Detect which cell encompasses the target text, then output its [x, y] center coordinate. 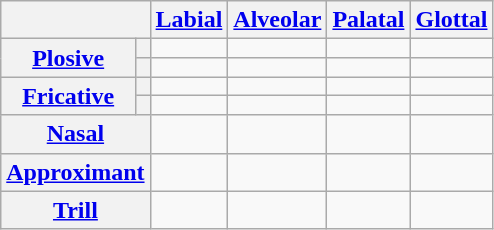
Nasal [76, 134]
Labial [189, 20]
Approximant [76, 172]
Plosive [68, 58]
Alveolar [278, 20]
Trill [76, 210]
Palatal [368, 20]
Glottal [452, 20]
Fricative [68, 96]
